Find where the given text appears and provide that cell's center as [X, Y] coordinate. 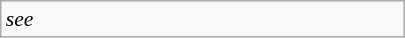
see [203, 19]
